Search for the cell housing the specified text and yield its [X, Y] center coordinate. 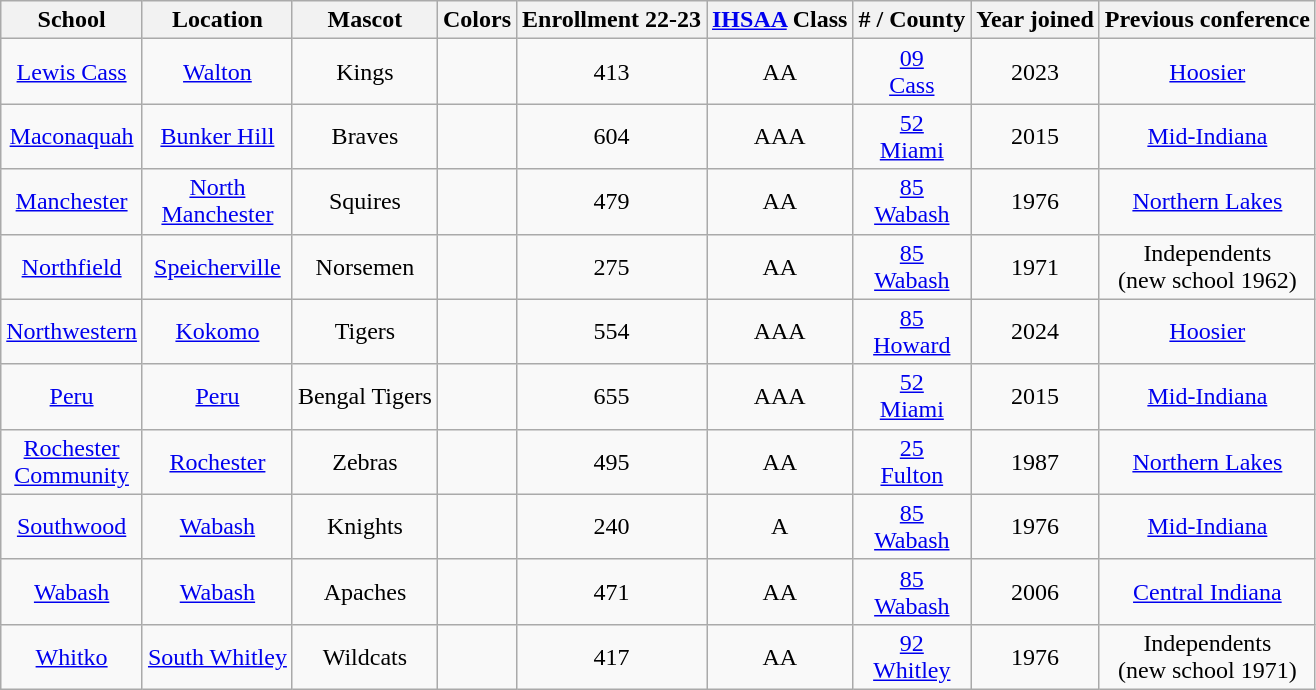
479 [612, 202]
Bunker Hill [217, 136]
Maconaquah [72, 136]
Whitko [72, 656]
Lewis Cass [72, 72]
1971 [1036, 266]
495 [612, 462]
Rochester [217, 462]
554 [612, 332]
Northfield [72, 266]
Wildcats [364, 656]
# / County [912, 20]
South Whitley [217, 656]
Kings [364, 72]
Year joined [1036, 20]
2006 [1036, 592]
240 [612, 526]
Rochester Community [72, 462]
85 Howard [912, 332]
Previous conference [1207, 20]
Speicherville [217, 266]
471 [612, 592]
Tigers [364, 332]
Location [217, 20]
Norsemen [364, 266]
09 Cass [912, 72]
1987 [1036, 462]
Northwestern [72, 332]
School [72, 20]
Zebras [364, 462]
IHSAA Class [779, 20]
413 [612, 72]
25 Fulton [912, 462]
417 [612, 656]
Enrollment 22-23 [612, 20]
Independents(new school 1962) [1207, 266]
92 Whitley [912, 656]
Central Indiana [1207, 592]
Independents(new school 1971) [1207, 656]
A [779, 526]
275 [612, 266]
Apaches [364, 592]
655 [612, 396]
2024 [1036, 332]
Kokomo [217, 332]
Mascot [364, 20]
Manchester [72, 202]
Southwood [72, 526]
604 [612, 136]
Bengal Tigers [364, 396]
Walton [217, 72]
2023 [1036, 72]
Braves [364, 136]
North Manchester [217, 202]
Squires [364, 202]
Colors [476, 20]
Knights [364, 526]
